Output the [x, y] coordinate of the center of the cell containing the given text.  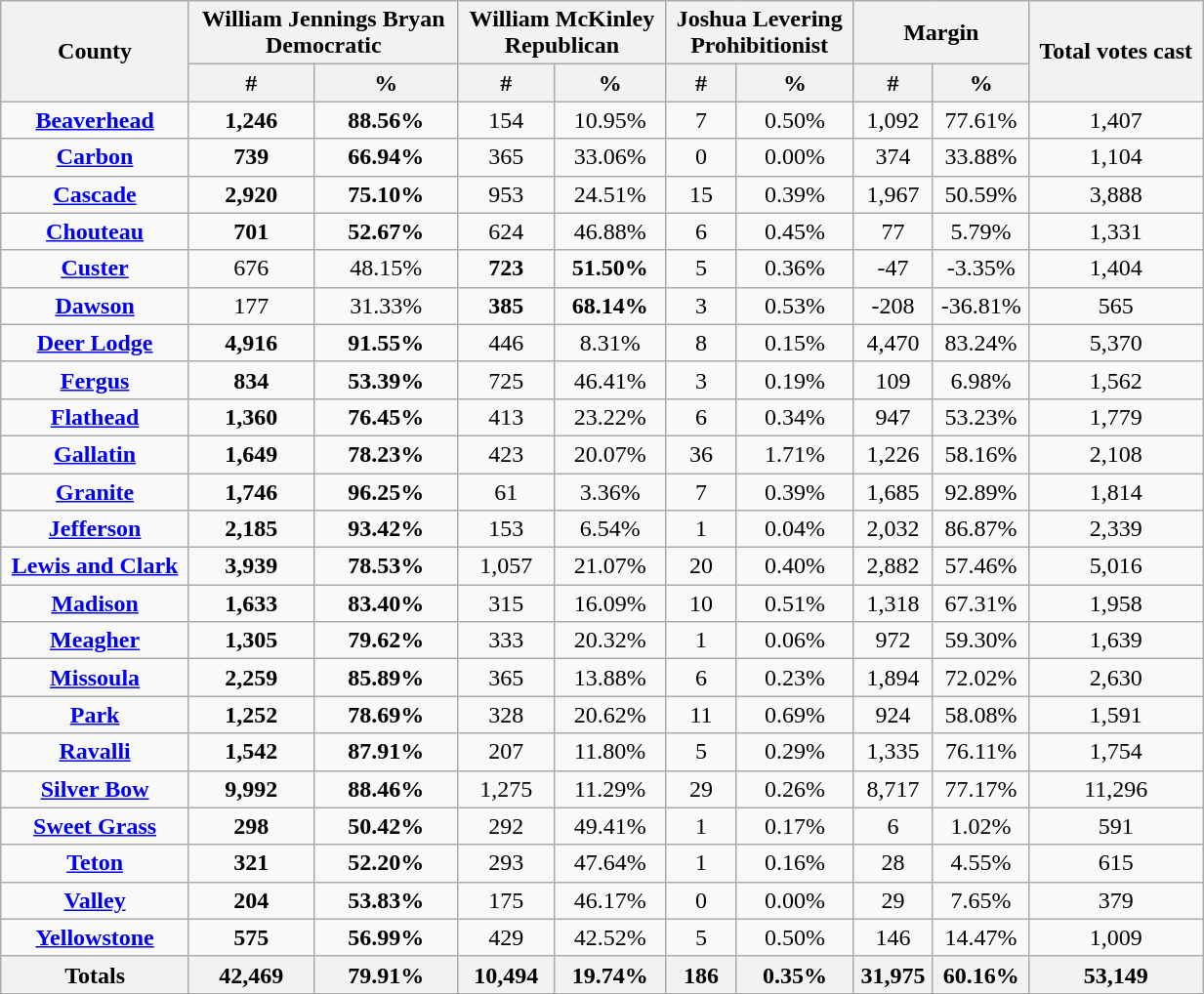
75.10% [386, 194]
10.95% [610, 120]
51.50% [610, 269]
52.20% [386, 863]
0.69% [795, 715]
0.35% [795, 974]
413 [506, 417]
77 [893, 231]
Lewis and Clark [96, 566]
1,967 [893, 194]
0.53% [795, 306]
46.41% [610, 380]
1,685 [893, 491]
1.71% [795, 454]
429 [506, 937]
49.41% [610, 826]
Cascade [96, 194]
19.74% [610, 974]
1,009 [1116, 937]
78.23% [386, 454]
20 [701, 566]
Valley [96, 900]
298 [251, 826]
9,992 [251, 789]
0.19% [795, 380]
374 [893, 157]
50.42% [386, 826]
58.16% [980, 454]
385 [506, 306]
615 [1116, 863]
William Jennings BryanDemocratic [323, 33]
565 [1116, 306]
78.69% [386, 715]
2,882 [893, 566]
0.04% [795, 529]
Chouteau [96, 231]
86.87% [980, 529]
175 [506, 900]
11.80% [610, 752]
Sweet Grass [96, 826]
1,252 [251, 715]
1,246 [251, 120]
0.26% [795, 789]
Missoula [96, 678]
446 [506, 343]
66.94% [386, 157]
0.29% [795, 752]
4.55% [980, 863]
4,470 [893, 343]
8 [701, 343]
725 [506, 380]
57.46% [980, 566]
924 [893, 715]
1,275 [506, 789]
315 [506, 603]
83.24% [980, 343]
76.11% [980, 752]
11.29% [610, 789]
-47 [893, 269]
2,259 [251, 678]
1,057 [506, 566]
0.34% [795, 417]
53,149 [1116, 974]
Joshua LeveringProhibitionist [760, 33]
87.91% [386, 752]
204 [251, 900]
0.15% [795, 343]
0.06% [795, 641]
292 [506, 826]
3.36% [610, 491]
Margin [941, 33]
1,649 [251, 454]
154 [506, 120]
739 [251, 157]
2,185 [251, 529]
153 [506, 529]
53.83% [386, 900]
91.55% [386, 343]
5,016 [1116, 566]
Dawson [96, 306]
Jefferson [96, 529]
423 [506, 454]
1,305 [251, 641]
Madison [96, 603]
Total votes cast [1116, 51]
2,032 [893, 529]
207 [506, 752]
321 [251, 863]
72.02% [980, 678]
Deer Lodge [96, 343]
61 [506, 491]
1,814 [1116, 491]
42,469 [251, 974]
1,404 [1116, 269]
53.39% [386, 380]
88.56% [386, 120]
953 [506, 194]
88.46% [386, 789]
10 [701, 603]
20.07% [610, 454]
31.33% [386, 306]
77.61% [980, 120]
11 [701, 715]
Totals [96, 974]
1,226 [893, 454]
723 [506, 269]
575 [251, 937]
76.45% [386, 417]
Fergus [96, 380]
Silver Bow [96, 789]
15 [701, 194]
109 [893, 380]
Ravalli [96, 752]
11,296 [1116, 789]
53.23% [980, 417]
0.23% [795, 678]
333 [506, 641]
1,542 [251, 752]
77.17% [980, 789]
5.79% [980, 231]
31,975 [893, 974]
1,746 [251, 491]
Custer [96, 269]
2,920 [251, 194]
0.51% [795, 603]
Gallatin [96, 454]
20.62% [610, 715]
14.47% [980, 937]
33.88% [980, 157]
2,630 [1116, 678]
6.54% [610, 529]
8,717 [893, 789]
Beaverhead [96, 120]
28 [893, 863]
1,335 [893, 752]
1,407 [1116, 120]
Yellowstone [96, 937]
6.98% [980, 380]
1,894 [893, 678]
0.40% [795, 566]
328 [506, 715]
177 [251, 306]
3,939 [251, 566]
Granite [96, 491]
293 [506, 863]
0.45% [795, 231]
701 [251, 231]
20.32% [610, 641]
79.91% [386, 974]
10,494 [506, 974]
972 [893, 641]
1.02% [980, 826]
-36.81% [980, 306]
46.88% [610, 231]
1,562 [1116, 380]
1,754 [1116, 752]
79.62% [386, 641]
1,318 [893, 603]
92.89% [980, 491]
59.30% [980, 641]
Flathead [96, 417]
1,360 [251, 417]
2,108 [1116, 454]
379 [1116, 900]
67.31% [980, 603]
60.16% [980, 974]
1,092 [893, 120]
624 [506, 231]
33.06% [610, 157]
5,370 [1116, 343]
68.14% [610, 306]
676 [251, 269]
1,104 [1116, 157]
591 [1116, 826]
0.17% [795, 826]
52.67% [386, 231]
0.36% [795, 269]
146 [893, 937]
13.88% [610, 678]
83.40% [386, 603]
834 [251, 380]
50.59% [980, 194]
47.64% [610, 863]
1,639 [1116, 641]
96.25% [386, 491]
36 [701, 454]
2,339 [1116, 529]
78.53% [386, 566]
8.31% [610, 343]
1,633 [251, 603]
24.51% [610, 194]
Park [96, 715]
93.42% [386, 529]
21.07% [610, 566]
85.89% [386, 678]
1,958 [1116, 603]
4,916 [251, 343]
Carbon [96, 157]
23.22% [610, 417]
-208 [893, 306]
947 [893, 417]
3,888 [1116, 194]
1,331 [1116, 231]
48.15% [386, 269]
-3.35% [980, 269]
0.16% [795, 863]
56.99% [386, 937]
16.09% [610, 603]
William McKinleyRepublican [562, 33]
1,591 [1116, 715]
186 [701, 974]
46.17% [610, 900]
42.52% [610, 937]
Teton [96, 863]
7.65% [980, 900]
58.08% [980, 715]
Meagher [96, 641]
1,779 [1116, 417]
County [96, 51]
